Extract the (X, Y) coordinate from the center of the cell holding the provided text.  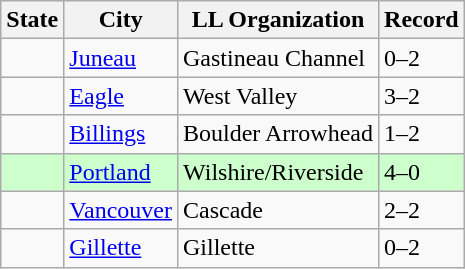
LL Organization (278, 20)
2–2 (422, 210)
Portland (121, 172)
City (121, 20)
3–2 (422, 96)
Record (422, 20)
Eagle (121, 96)
4–0 (422, 172)
Billings (121, 134)
Vancouver (121, 210)
West Valley (278, 96)
Juneau (121, 58)
Cascade (278, 210)
State (32, 20)
Wilshire/Riverside (278, 172)
1–2 (422, 134)
Gastineau Channel (278, 58)
Boulder Arrowhead (278, 134)
